Output the [x, y] coordinate of the center of the cell containing the given text.  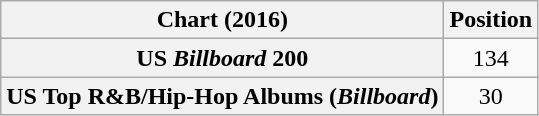
US Top R&B/Hip-Hop Albums (Billboard) [222, 96]
Position [491, 20]
134 [491, 58]
US Billboard 200 [222, 58]
Chart (2016) [222, 20]
30 [491, 96]
